Output the (X, Y) coordinate of the center of the cell containing the given text.  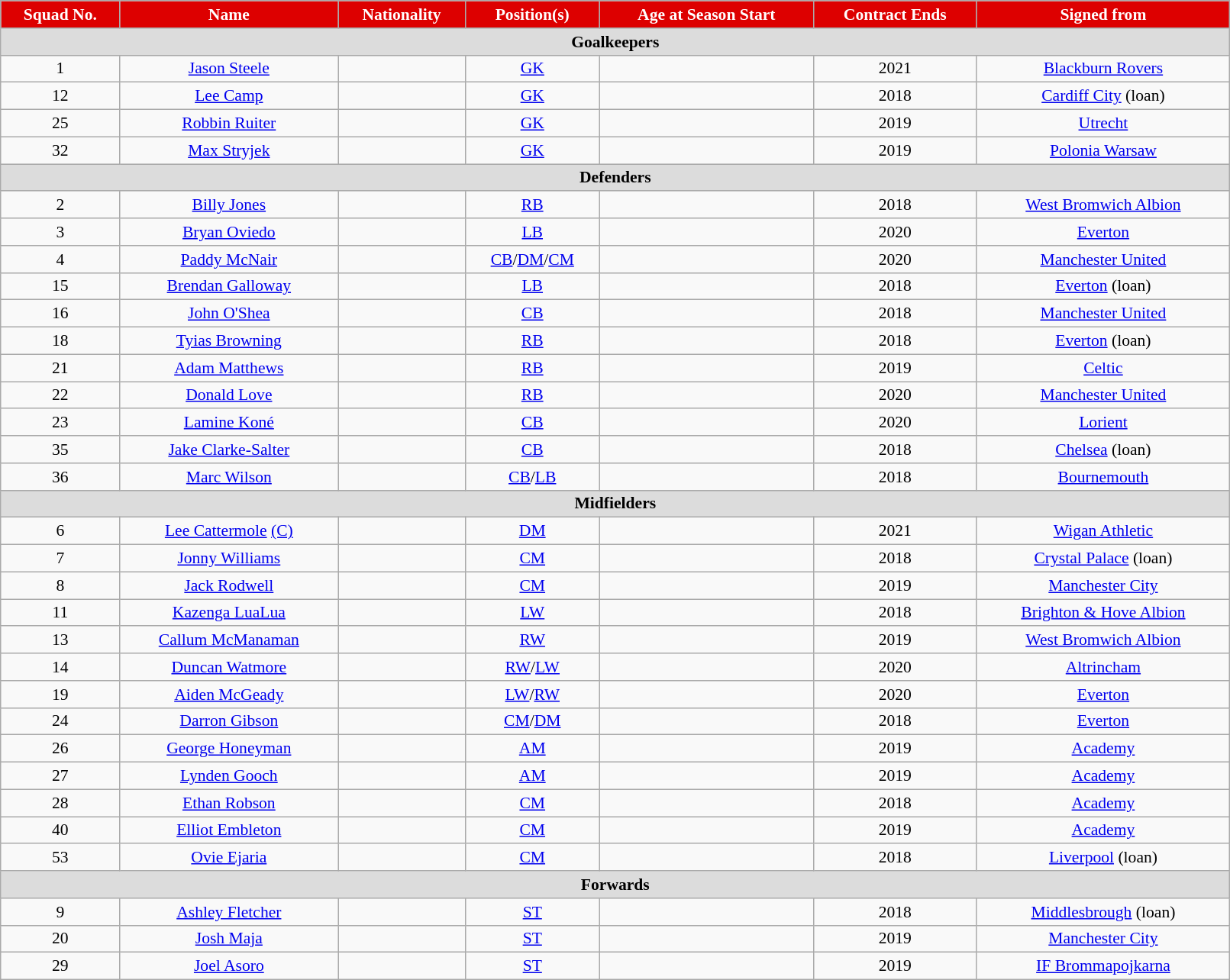
Ashley Fletcher (229, 912)
Adam Matthews (229, 368)
25 (60, 124)
George Honeyman (229, 749)
LW/RW (532, 695)
20 (60, 939)
Chelsea (loan) (1103, 450)
CB/LB (532, 477)
Bryan Oviedo (229, 232)
Polonia Warsaw (1103, 150)
14 (60, 667)
Utrecht (1103, 124)
Callum McManaman (229, 640)
Jason Steele (229, 69)
Lynden Gooch (229, 776)
Name (229, 15)
18 (60, 341)
29 (60, 966)
4 (60, 260)
Forwards (615, 885)
RW/LW (532, 667)
Signed from (1103, 15)
3 (60, 232)
1 (60, 69)
CM/DM (532, 721)
Middlesbrough (loan) (1103, 912)
Brighton & Hove Albion (1103, 613)
Josh Maja (229, 939)
36 (60, 477)
LW (532, 613)
16 (60, 314)
Defenders (615, 178)
Darron Gibson (229, 721)
Altrincham (1103, 667)
Position(s) (532, 15)
Jonny Williams (229, 559)
Crystal Palace (loan) (1103, 559)
24 (60, 721)
6 (60, 531)
Cardiff City (loan) (1103, 96)
Lorient (1103, 423)
27 (60, 776)
Billy Jones (229, 205)
John O'Shea (229, 314)
11 (60, 613)
Bournemouth (1103, 477)
15 (60, 286)
Wigan Athletic (1103, 531)
Max Stryjek (229, 150)
Goalkeepers (615, 42)
32 (60, 150)
13 (60, 640)
Liverpool (loan) (1103, 858)
53 (60, 858)
Jake Clarke-Salter (229, 450)
12 (60, 96)
Donald Love (229, 395)
9 (60, 912)
RW (532, 640)
8 (60, 585)
7 (60, 559)
Tyias Browning (229, 341)
Aiden McGeady (229, 695)
Nationality (402, 15)
CB/DM/CM (532, 260)
23 (60, 423)
19 (60, 695)
IF Brommapojkarna (1103, 966)
Squad No. (60, 15)
Ethan Robson (229, 803)
Midfielders (615, 504)
Blackburn Rovers (1103, 69)
DM (532, 531)
21 (60, 368)
Ovie Ejaria (229, 858)
Kazenga LuaLua (229, 613)
Lee Cattermole (C) (229, 531)
Marc Wilson (229, 477)
Age at Season Start (706, 15)
Joel Asoro (229, 966)
Celtic (1103, 368)
Paddy McNair (229, 260)
Lamine Koné (229, 423)
35 (60, 450)
Jack Rodwell (229, 585)
2 (60, 205)
26 (60, 749)
22 (60, 395)
Brendan Galloway (229, 286)
Duncan Watmore (229, 667)
28 (60, 803)
Robbin Ruiter (229, 124)
40 (60, 830)
Elliot Embleton (229, 830)
Contract Ends (895, 15)
Lee Camp (229, 96)
